Output the (X, Y) coordinate of the center of the cell containing the given text.  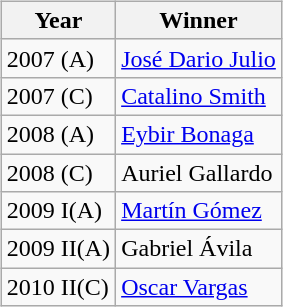
2007 (C) (58, 96)
José Dario Julio (199, 58)
Winner (199, 20)
Martín Gómez (199, 211)
2008 (A) (58, 134)
2008 (C) (58, 173)
Gabriel Ávila (199, 249)
Catalino Smith (199, 96)
Oscar Vargas (199, 287)
2009 I(A) (58, 211)
2007 (A) (58, 58)
Year (58, 20)
2009 II(A) (58, 249)
Auriel Gallardo (199, 173)
Eybir Bonaga (199, 134)
2010 II(C) (58, 287)
